Scan for the cell matching the given text and deliver its [x, y] coordinate at center. 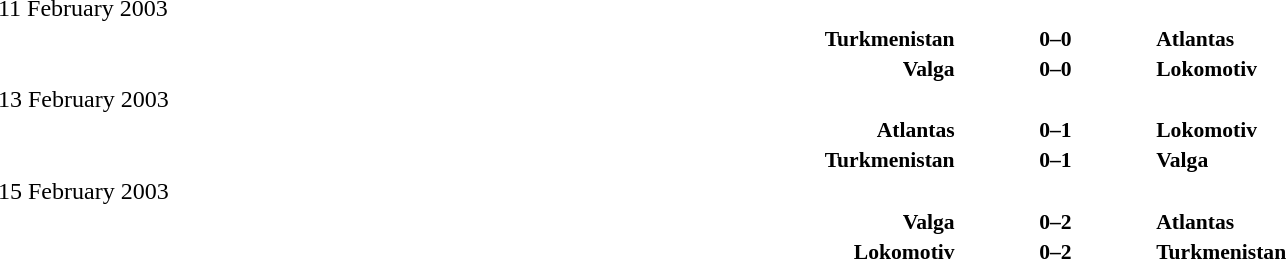
0–2 [1056, 222]
